From the cell containing the given text, extract its center point as [x, y] coordinate. 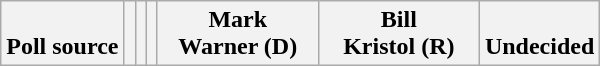
Poll source [62, 34]
Undecided [539, 34]
MarkWarner (D) [238, 34]
BillKristol (R) [398, 34]
